Output the (x, y) coordinate of the center of the cell containing the given text.  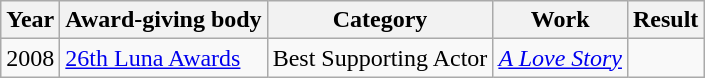
A Love Story (560, 58)
26th Luna Awards (164, 58)
Year (30, 20)
Award-giving body (164, 20)
Category (380, 20)
Result (665, 20)
2008 (30, 58)
Best Supporting Actor (380, 58)
Work (560, 20)
